Scan for the cell matching the given text and deliver its (X, Y) coordinate at center. 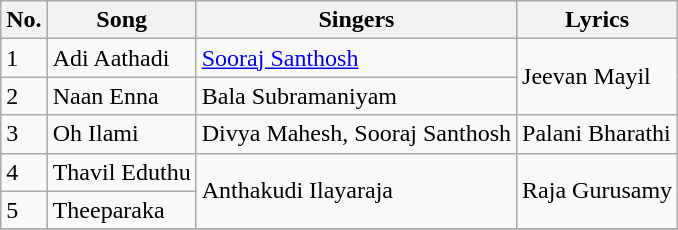
Bala Subramaniyam (356, 96)
5 (24, 210)
Jeevan Mayil (598, 77)
Thavil Eduthu (122, 172)
Naan Enna (122, 96)
Sooraj Santhosh (356, 58)
Raja Gurusamy (598, 191)
Theeparaka (122, 210)
Divya Mahesh, Sooraj Santhosh (356, 134)
Lyrics (598, 20)
3 (24, 134)
Singers (356, 20)
4 (24, 172)
Oh Ilami (122, 134)
2 (24, 96)
Adi Aathadi (122, 58)
No. (24, 20)
Anthakudi Ilayaraja (356, 191)
Song (122, 20)
1 (24, 58)
Palani Bharathi (598, 134)
